Identify which cell holds the provided text, then report its [x, y] central coordinate. 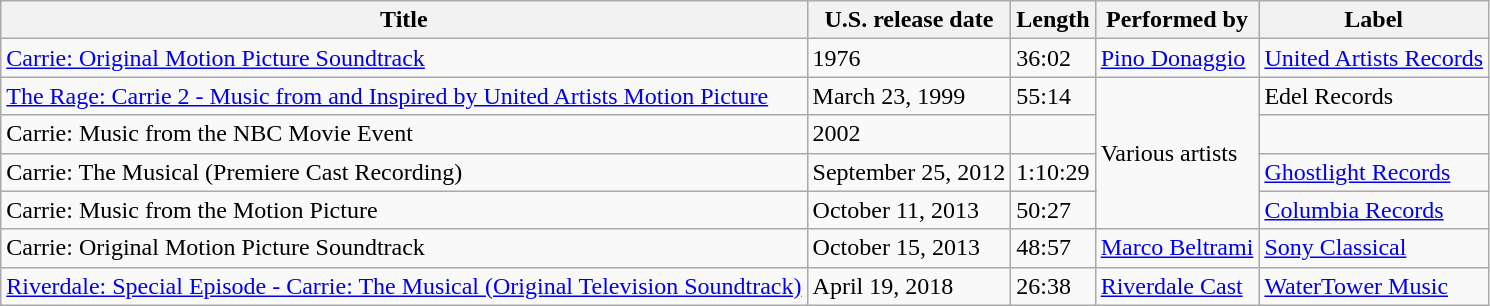
Pino Donaggio [1177, 58]
Sony Classical [1374, 248]
2002 [909, 134]
October 11, 2013 [909, 210]
Riverdale Cast [1177, 286]
October 15, 2013 [909, 248]
Performed by [1177, 20]
48:57 [1053, 248]
April 19, 2018 [909, 286]
Carrie: Music from the NBC Movie Event [404, 134]
Edel Records [1374, 96]
Riverdale: Special Episode - Carrie: The Musical (Original Television Soundtrack) [404, 286]
36:02 [1053, 58]
March 23, 1999 [909, 96]
Title [404, 20]
26:38 [1053, 286]
Columbia Records [1374, 210]
United Artists Records [1374, 58]
Length [1053, 20]
Marco Beltrami [1177, 248]
1:10:29 [1053, 172]
The Rage: Carrie 2 - Music from and Inspired by United Artists Motion Picture [404, 96]
Carrie: Music from the Motion Picture [404, 210]
WaterTower Music [1374, 286]
50:27 [1053, 210]
Ghostlight Records [1374, 172]
Carrie: The Musical (Premiere Cast Recording) [404, 172]
Label [1374, 20]
55:14 [1053, 96]
U.S. release date [909, 20]
September 25, 2012 [909, 172]
Various artists [1177, 153]
1976 [909, 58]
